Pinpoint the cell where the given text exists, returning its [x, y] midpoint coordinate. 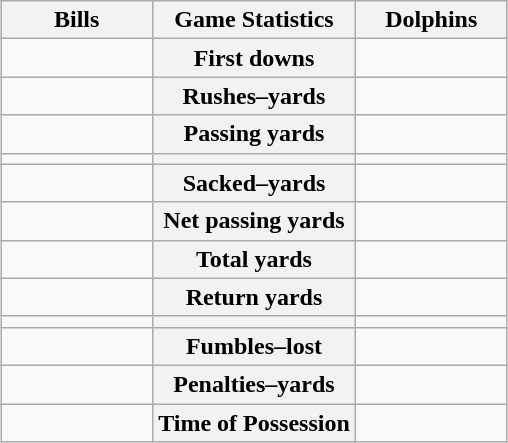
Bills [77, 20]
Penalties–yards [254, 384]
Total yards [254, 259]
First downs [254, 58]
Time of Possession [254, 423]
Dolphins [431, 20]
Rushes–yards [254, 96]
Fumbles–lost [254, 346]
Net passing yards [254, 221]
Return yards [254, 297]
Sacked–yards [254, 183]
Game Statistics [254, 20]
Passing yards [254, 134]
